For the text-containing cell, return its midpoint in [x, y] coordinate format. 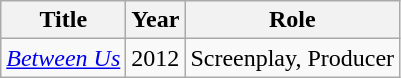
Role [292, 20]
Between Us [64, 58]
Title [64, 20]
Year [156, 20]
2012 [156, 58]
Screenplay, Producer [292, 58]
